Pinpoint the cell where the given text exists, returning its [X, Y] midpoint coordinate. 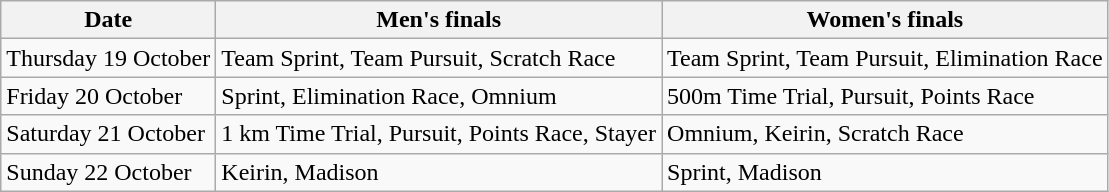
Sprint, Madison [886, 172]
500m Time Trial, Pursuit, Points Race [886, 96]
Date [108, 20]
1 km Time Trial, Pursuit, Points Race, Stayer [439, 134]
Sunday 22 October [108, 172]
Men's finals [439, 20]
Keirin, Madison [439, 172]
Team Sprint, Team Pursuit, Elimination Race [886, 58]
Saturday 21 October [108, 134]
Omnium, Keirin, Scratch Race [886, 134]
Team Sprint, Team Pursuit, Scratch Race [439, 58]
Friday 20 October [108, 96]
Thursday 19 October [108, 58]
Sprint, Elimination Race, Omnium [439, 96]
Women's finals [886, 20]
